Identify which cell holds the provided text, then report its (x, y) central coordinate. 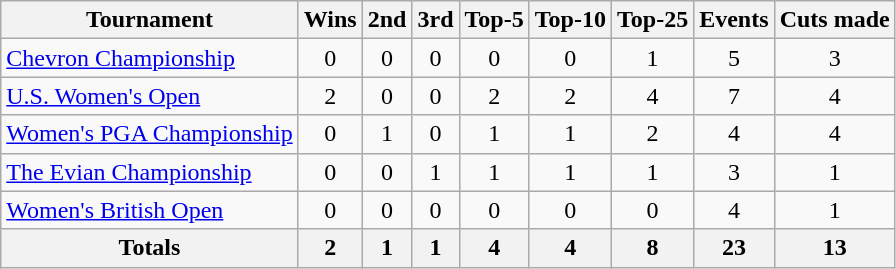
7 (734, 96)
5 (734, 58)
Totals (150, 248)
23 (734, 248)
Chevron Championship (150, 58)
Top-10 (570, 20)
U.S. Women's Open (150, 96)
Tournament (150, 20)
Wins (330, 20)
Top-25 (652, 20)
Women's PGA Championship (150, 134)
Top-5 (494, 20)
The Evian Championship (150, 172)
Women's British Open (150, 210)
8 (652, 248)
Cuts made (834, 20)
Events (734, 20)
2nd (387, 20)
13 (834, 248)
3rd (436, 20)
